Search for the cell housing the specified text and yield its (x, y) center coordinate. 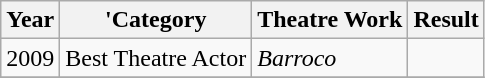
Result (446, 20)
Barroco (330, 58)
Year (30, 20)
Theatre Work (330, 20)
2009 (30, 58)
'Category (156, 20)
Best Theatre Actor (156, 58)
